Capture the cell that displays the provided text and extract its [X, Y] central coordinate. 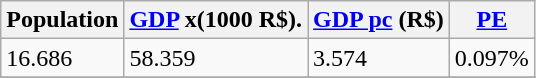
PE [492, 20]
3.574 [379, 58]
Population [62, 20]
58.359 [216, 58]
16.686 [62, 58]
0.097% [492, 58]
GDP pc (R$) [379, 20]
GDP x(1000 R$). [216, 20]
